Scan for the cell matching the given text and deliver its [X, Y] coordinate at center. 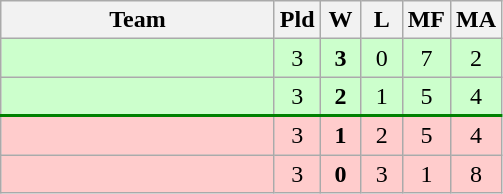
L [382, 20]
W [340, 20]
7 [426, 58]
Team [138, 20]
8 [476, 173]
Pld [297, 20]
MA [476, 20]
MF [426, 20]
